Return the [X, Y] coordinate for the center point of the cell that contains the specified text.  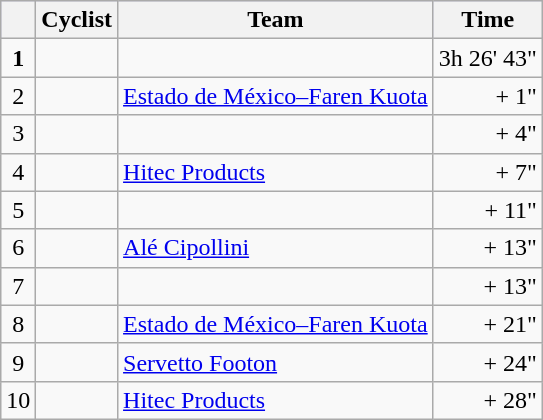
10 [18, 400]
+ 21" [488, 324]
6 [18, 248]
2 [18, 96]
+ 4" [488, 134]
3 [18, 134]
1 [18, 58]
7 [18, 286]
Alé Cipollini [276, 248]
Team [276, 20]
+ 7" [488, 172]
+ 11" [488, 210]
+ 1" [488, 96]
Cyclist [77, 20]
9 [18, 362]
Time [488, 20]
+ 28" [488, 400]
+ 24" [488, 362]
5 [18, 210]
3h 26' 43" [488, 58]
8 [18, 324]
Servetto Footon [276, 362]
4 [18, 172]
